Locate the cell with the specified text and output its (x, y) center coordinate. 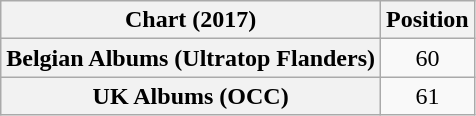
60 (428, 58)
61 (428, 96)
Belgian Albums (Ultratop Flanders) (191, 58)
Position (428, 20)
Chart (2017) (191, 20)
UK Albums (OCC) (191, 96)
